Return the (X, Y) coordinate for the center point of the cell that contains the specified text.  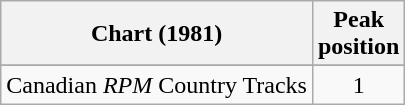
Chart (1981) (157, 34)
Peakposition (358, 34)
1 (358, 85)
Canadian RPM Country Tracks (157, 85)
